From the cell containing the given text, extract its center point as [x, y] coordinate. 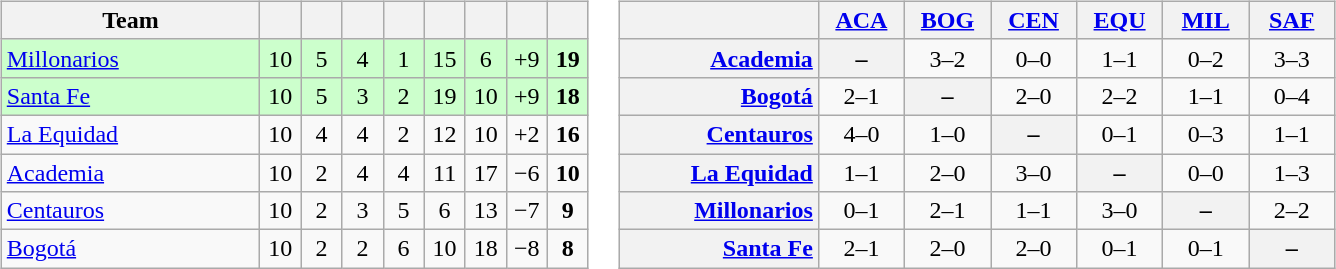
1–0 [947, 134]
0–2 [1206, 58]
−8 [526, 249]
13 [486, 211]
SAF [1292, 20]
12 [444, 134]
11 [444, 173]
4–0 [861, 134]
−7 [526, 211]
+2 [526, 134]
3–2 [947, 58]
16 [568, 134]
0–3 [1206, 134]
Team [130, 20]
CEN [1033, 20]
3–3 [1292, 58]
8 [568, 249]
ACA [861, 20]
1–3 [1292, 173]
EQU [1120, 20]
MIL [1206, 20]
15 [444, 58]
17 [486, 173]
1 [404, 58]
0–4 [1292, 96]
BOG [947, 20]
−6 [526, 173]
9 [568, 211]
